For the text-containing cell, return its midpoint in [X, Y] coordinate format. 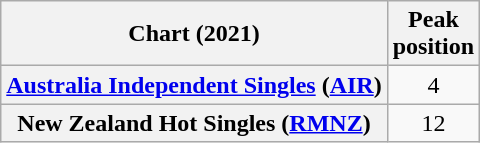
New Zealand Hot Singles (RMNZ) [194, 123]
12 [433, 123]
Chart (2021) [194, 34]
4 [433, 85]
Peakposition [433, 34]
Australia Independent Singles (AIR) [194, 85]
